Capture the cell that displays the provided text and extract its (X, Y) central coordinate. 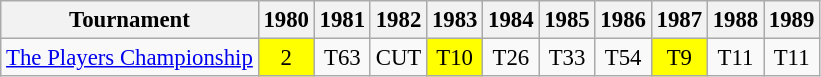
T26 (511, 58)
1980 (286, 20)
1985 (567, 20)
1988 (735, 20)
The Players Championship (130, 58)
1981 (342, 20)
1986 (623, 20)
Tournament (130, 20)
CUT (398, 58)
2 (286, 58)
T63 (342, 58)
1983 (455, 20)
T9 (679, 58)
T10 (455, 58)
T33 (567, 58)
1984 (511, 20)
1989 (792, 20)
1982 (398, 20)
T54 (623, 58)
1987 (679, 20)
